Pinpoint the cell where the given text exists, returning its [x, y] midpoint coordinate. 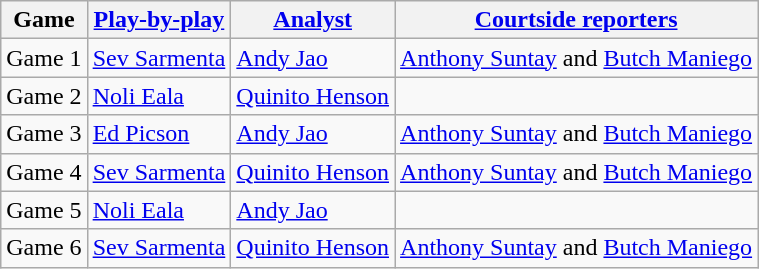
Game 4 [44, 172]
Game 3 [44, 134]
Courtside reporters [576, 20]
Game 1 [44, 58]
Ed Picson [159, 134]
Game 2 [44, 96]
Game [44, 20]
Game 5 [44, 210]
Play-by-play [159, 20]
Game 6 [44, 248]
Analyst [313, 20]
